Pinpoint the cell where the given text exists, returning its (X, Y) midpoint coordinate. 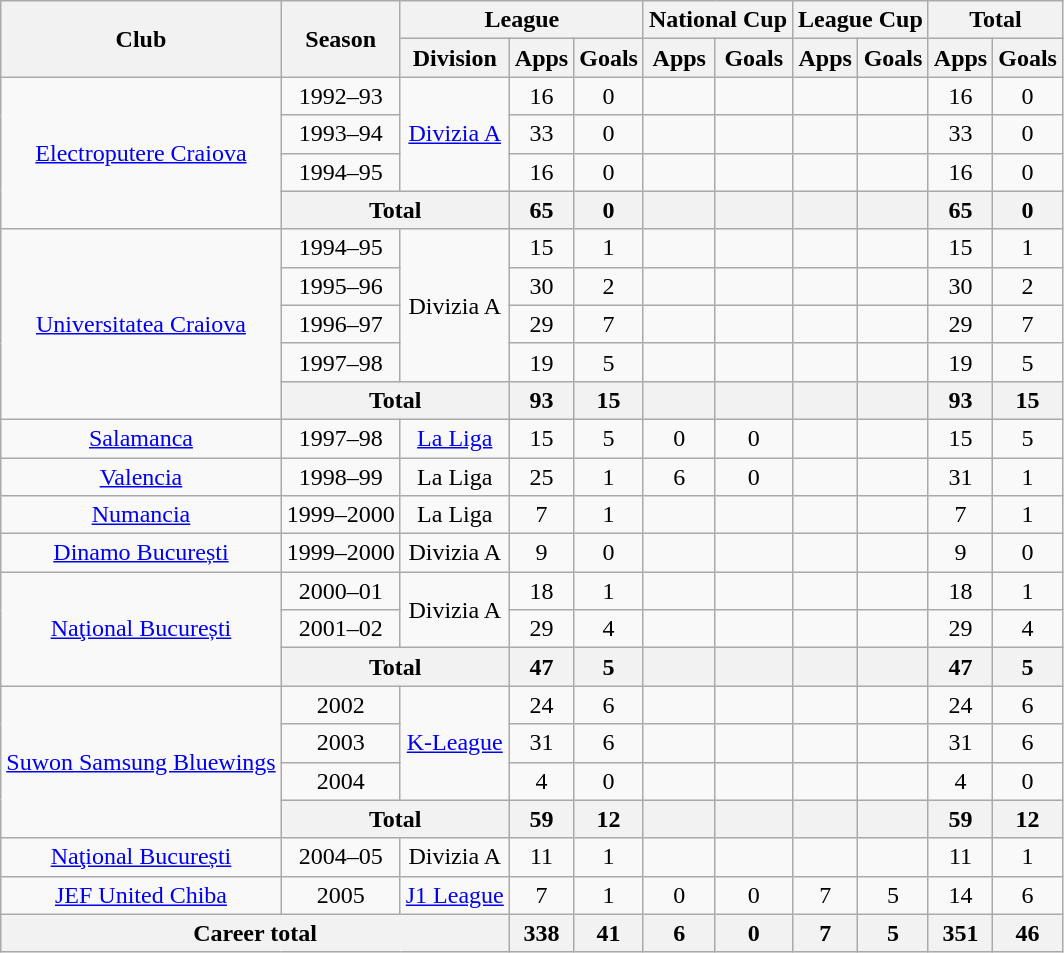
338 (541, 933)
2001–02 (340, 629)
14 (960, 895)
1992–93 (340, 96)
1993–94 (340, 134)
351 (960, 933)
2004–05 (340, 857)
2000–01 (340, 591)
League Cup (861, 20)
JEF United Chiba (141, 895)
Valencia (141, 477)
2005 (340, 895)
Division (454, 58)
46 (1028, 933)
Club (141, 39)
2002 (340, 705)
Salamanca (141, 438)
Career total (256, 933)
Suwon Samsung Bluewings (141, 762)
25 (541, 477)
Universitatea Craiova (141, 324)
1996–97 (340, 324)
K-League (454, 743)
League (522, 20)
41 (609, 933)
J1 League (454, 895)
Season (340, 39)
Dinamo București (141, 553)
National Cup (718, 20)
Numancia (141, 515)
1995–96 (340, 286)
2004 (340, 781)
2003 (340, 743)
1998–99 (340, 477)
Electroputere Craiova (141, 153)
